Provide the (x, y) coordinate of the cell's center where the given text is located.  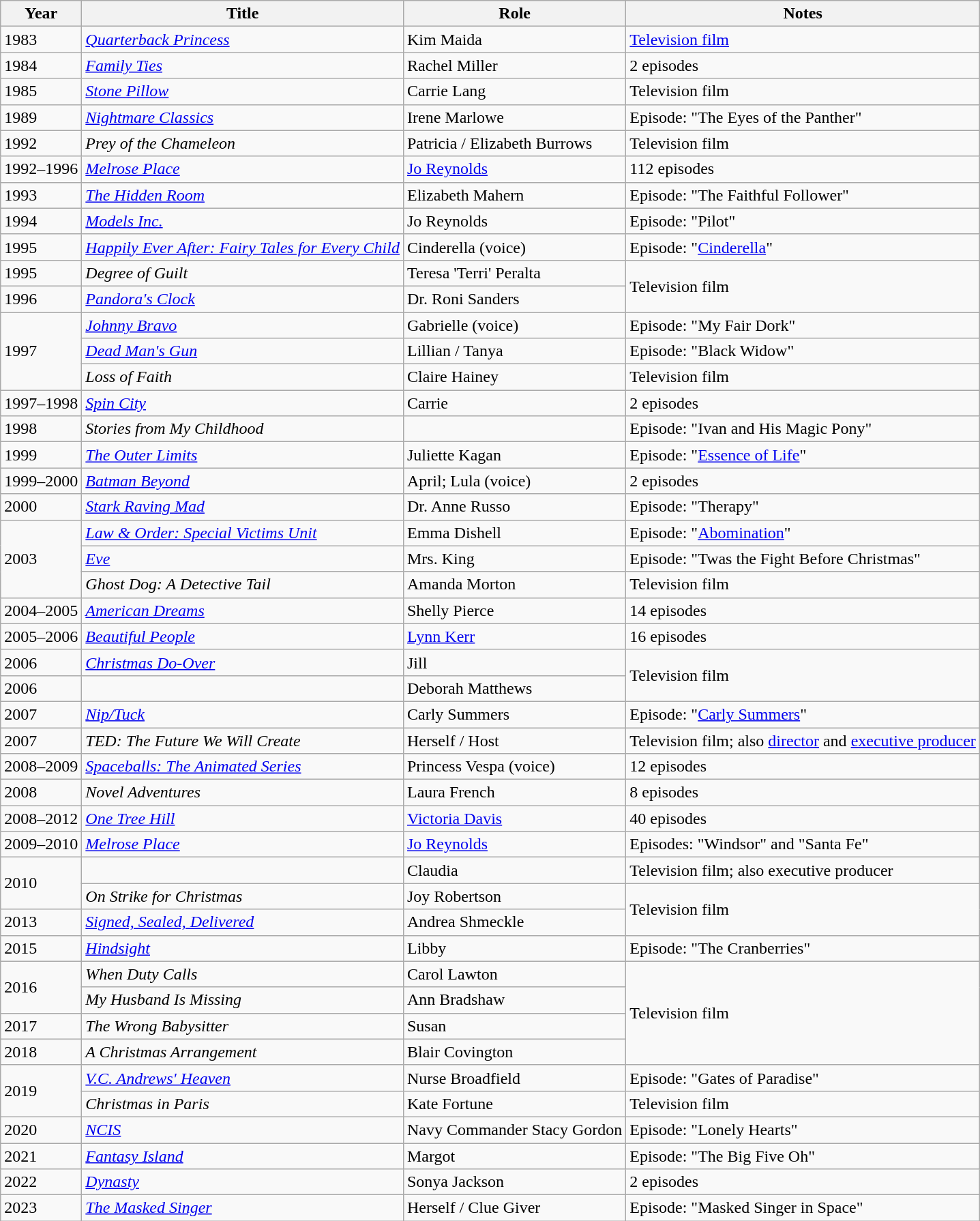
2008–2012 (41, 819)
Loss of Faith (243, 377)
Sonya Jackson (514, 1182)
Mrs. King (514, 559)
Carol Lawton (514, 974)
Episode: "The Eyes of the Panther" (803, 117)
My Husband Is Missing (243, 1000)
2017 (41, 1026)
Princess Vespa (voice) (514, 767)
Episode: "The Faithful Follower" (803, 195)
Navy Commander Stacy Gordon (514, 1130)
Episode: "Gates of Paradise" (803, 1078)
Beautiful People (243, 636)
Episode: "Pilot" (803, 221)
Episode: "Lonely Hearts" (803, 1130)
Spin City (243, 403)
2016 (41, 987)
Kate Fortune (514, 1104)
Prey of the Chameleon (243, 143)
Amanda Morton (514, 585)
Christmas Do-Over (243, 662)
American Dreams (243, 610)
Dr. Anne Russo (514, 507)
1996 (41, 299)
1993 (41, 195)
Carly Summers (514, 714)
1998 (41, 429)
1999 (41, 455)
Episode: "Abomination" (803, 533)
Year (41, 14)
Episode: "Twas the Fight Before Christmas" (803, 559)
V.C. Andrews' Heaven (243, 1078)
Patricia / Elizabeth Burrows (514, 143)
1992 (41, 143)
Law & Order: Special Victims Unit (243, 533)
Signed, Sealed, Delivered (243, 922)
Nightmare Classics (243, 117)
Victoria Davis (514, 819)
Ghost Dog: A Detective Tail (243, 585)
Carrie (514, 403)
Jill (514, 662)
Episode: "Ivan and His Magic Pony" (803, 429)
Ann Bradshaw (514, 1000)
Laura French (514, 793)
Juliette Kagan (514, 455)
Claudia (514, 870)
Herself / Clue Giver (514, 1208)
Episode: "Black Widow" (803, 351)
Nurse Broadfield (514, 1078)
A Christmas Arrangement (243, 1052)
2019 (41, 1091)
Quarterback Princess (243, 40)
Kim Maida (514, 40)
2015 (41, 948)
8 episodes (803, 793)
Deborah Matthews (514, 688)
Episode: "The Big Five Oh" (803, 1156)
Irene Marlowe (514, 117)
1992–1996 (41, 169)
Claire Hainey (514, 377)
Episode: "The Cranberries" (803, 948)
Libby (514, 948)
Herself / Host (514, 740)
1983 (41, 40)
The Hidden Room (243, 195)
2022 (41, 1182)
Title (243, 14)
40 episodes (803, 819)
Stark Raving Mad (243, 507)
Susan (514, 1026)
Johnny Bravo (243, 325)
Emma Dishell (514, 533)
Fantasy Island (243, 1156)
Family Ties (243, 65)
2023 (41, 1208)
2008 (41, 793)
Hindsight (243, 948)
When Duty Calls (243, 974)
1989 (41, 117)
2005–2006 (41, 636)
12 episodes (803, 767)
Lillian / Tanya (514, 351)
Gabrielle (voice) (514, 325)
Cinderella (voice) (514, 247)
One Tree Hill (243, 819)
The Outer Limits (243, 455)
2009–2010 (41, 844)
2013 (41, 922)
Elizabeth Mahern (514, 195)
Joy Robertson (514, 896)
On Strike for Christmas (243, 896)
Teresa 'Terri' Peralta (514, 273)
2000 (41, 507)
Episode: "Masked Singer in Space" (803, 1208)
Role (514, 14)
1984 (41, 65)
Models Inc. (243, 221)
Rachel Miller (514, 65)
Stories from My Childhood (243, 429)
Margot (514, 1156)
1985 (41, 91)
Novel Adventures (243, 793)
Dead Man's Gun (243, 351)
April; Lula (voice) (514, 481)
1997 (41, 351)
Episode: "Essence of Life" (803, 455)
1994 (41, 221)
Episodes: "Windsor" and "Santa Fe" (803, 844)
Eve (243, 559)
Happily Ever After: Fairy Tales for Every Child (243, 247)
Degree of Guilt (243, 273)
2020 (41, 1130)
Andrea Shmeckle (514, 922)
Stone Pillow (243, 91)
Pandora's Clock (243, 299)
Spaceballs: The Animated Series (243, 767)
Episode: "My Fair Dork" (803, 325)
2004–2005 (41, 610)
Blair Covington (514, 1052)
Nip/Tuck (243, 714)
Batman Beyond (243, 481)
Episode: "Therapy" (803, 507)
NCIS (243, 1130)
Episode: "Cinderella" (803, 247)
Television film; also director and executive producer (803, 740)
Dynasty (243, 1182)
Notes (803, 14)
2010 (41, 883)
16 episodes (803, 636)
1999–2000 (41, 481)
Television film; also executive producer (803, 870)
Lynn Kerr (514, 636)
14 episodes (803, 610)
Shelly Pierce (514, 610)
2008–2009 (41, 767)
Dr. Roni Sanders (514, 299)
Christmas in Paris (243, 1104)
2021 (41, 1156)
Episode: "Carly Summers" (803, 714)
112 episodes (803, 169)
The Masked Singer (243, 1208)
1997–1998 (41, 403)
TED: The Future We Will Create (243, 740)
The Wrong Babysitter (243, 1026)
2003 (41, 559)
2018 (41, 1052)
Carrie Lang (514, 91)
